Detect which cell encompasses the target text, then output its (X, Y) center coordinate. 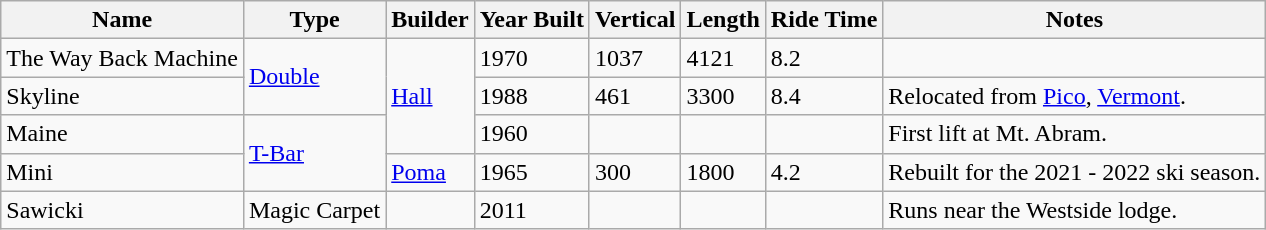
Poma (430, 172)
2011 (532, 210)
Hall (430, 96)
8.2 (824, 58)
1965 (532, 172)
8.4 (824, 96)
Name (122, 20)
Year Built (532, 20)
Ride Time (824, 20)
Notes (1074, 20)
3300 (723, 96)
Vertical (634, 20)
4.2 (824, 172)
1970 (532, 58)
Type (314, 20)
Magic Carpet (314, 210)
300 (634, 172)
Builder (430, 20)
4121 (723, 58)
Skyline (122, 96)
T-Bar (314, 153)
461 (634, 96)
Length (723, 20)
Runs near the Westside lodge. (1074, 210)
1988 (532, 96)
1037 (634, 58)
First lift at Mt. Abram. (1074, 134)
Sawicki (122, 210)
The Way Back Machine (122, 58)
Double (314, 77)
Relocated from Pico, Vermont. (1074, 96)
Maine (122, 134)
Mini (122, 172)
Rebuilt for the 2021 - 2022 ski season. (1074, 172)
1960 (532, 134)
1800 (723, 172)
